Scan for the cell matching the given text and deliver its [x, y] coordinate at center. 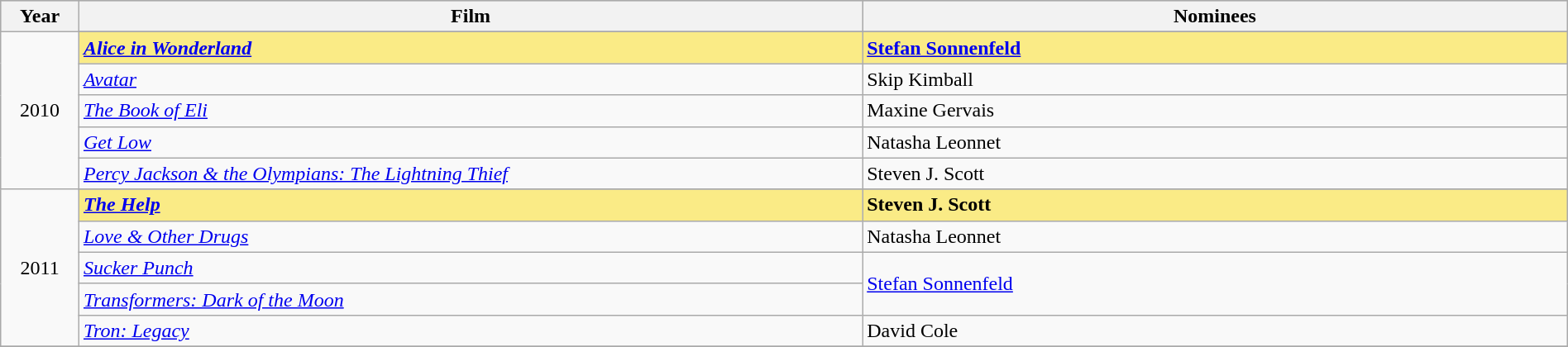
Maxine Gervais [1216, 111]
Tron: Legacy [470, 330]
The Help [470, 205]
Skip Kimball [1216, 79]
Nominees [1216, 17]
Transformers: Dark of the Moon [470, 299]
Alice in Wonderland [470, 48]
2011 [40, 268]
Percy Jackson & the Olympians: The Lightning Thief [470, 173]
Sucker Punch [470, 268]
Film [470, 17]
Year [40, 17]
David Cole [1216, 330]
2010 [40, 111]
Get Low [470, 142]
The Book of Eli [470, 111]
Avatar [470, 79]
Love & Other Drugs [470, 236]
